Determine the [X, Y] coordinate at the center of the cell enclosing the given text.  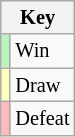
Draw [42, 85]
Key [38, 17]
Win [42, 51]
Defeat [42, 118]
